For the text-containing cell, return its midpoint in (x, y) coordinate format. 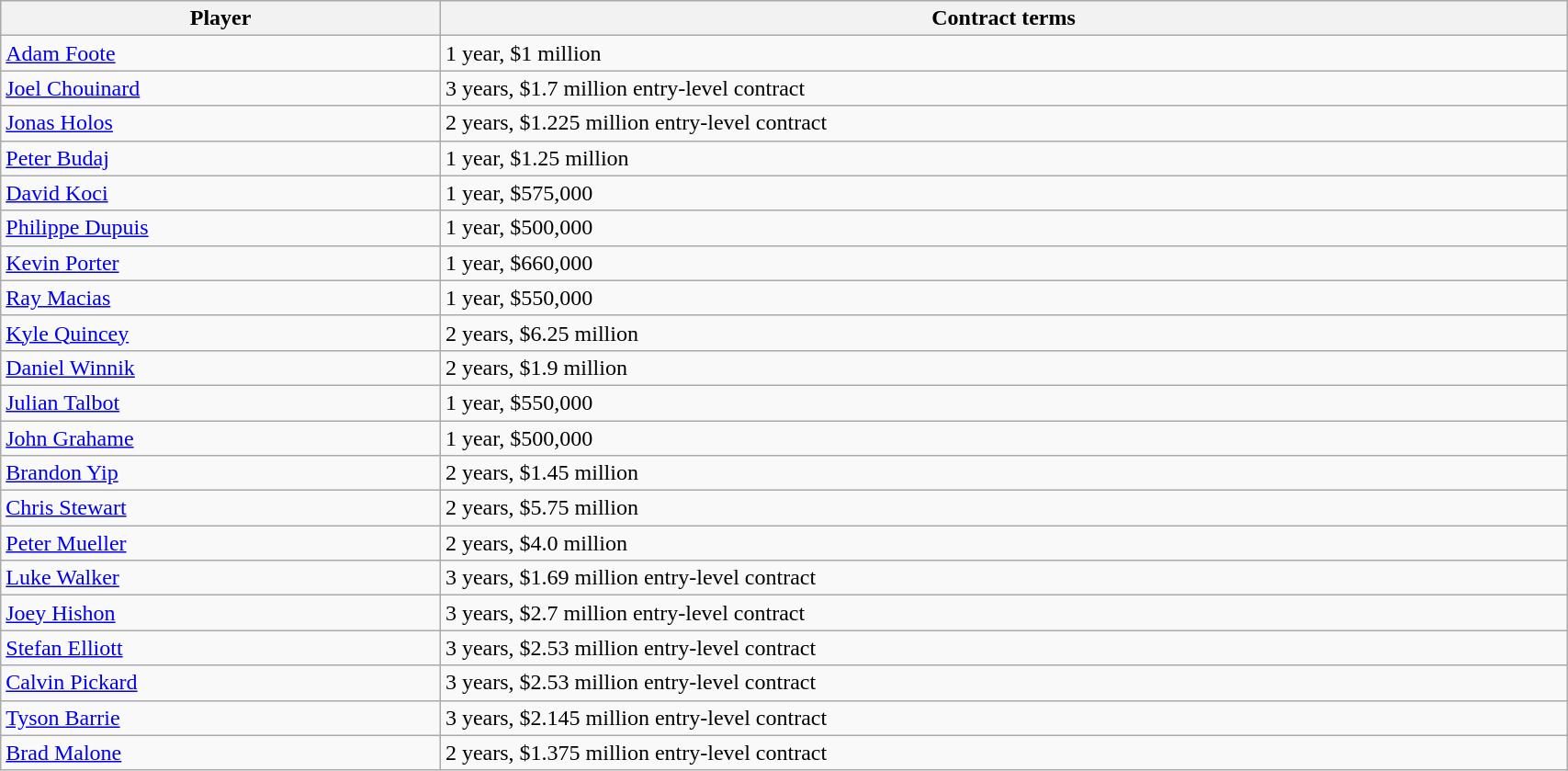
Contract terms (1003, 18)
1 year, $1.25 million (1003, 158)
Kyle Quincey (220, 333)
Julian Talbot (220, 403)
Daniel Winnik (220, 368)
Jonas Holos (220, 123)
2 years, $1.9 million (1003, 368)
Joel Chouinard (220, 88)
1 year, $1 million (1003, 53)
Ray Macias (220, 298)
2 years, $5.75 million (1003, 508)
Philippe Dupuis (220, 228)
2 years, $1.375 million entry-level contract (1003, 753)
3 years, $2.7 million entry-level contract (1003, 613)
Peter Mueller (220, 543)
Peter Budaj (220, 158)
Kevin Porter (220, 263)
2 years, $4.0 million (1003, 543)
2 years, $1.45 million (1003, 473)
Brad Malone (220, 753)
3 years, $2.145 million entry-level contract (1003, 718)
John Grahame (220, 438)
2 years, $6.25 million (1003, 333)
Brandon Yip (220, 473)
Stefan Elliott (220, 648)
Adam Foote (220, 53)
Chris Stewart (220, 508)
Joey Hishon (220, 613)
3 years, $1.7 million entry-level contract (1003, 88)
Luke Walker (220, 578)
2 years, $1.225 million entry-level contract (1003, 123)
Player (220, 18)
Tyson Barrie (220, 718)
Calvin Pickard (220, 683)
1 year, $575,000 (1003, 193)
3 years, $1.69 million entry-level contract (1003, 578)
1 year, $660,000 (1003, 263)
David Koci (220, 193)
